For the text-containing cell, return its midpoint in (X, Y) coordinate format. 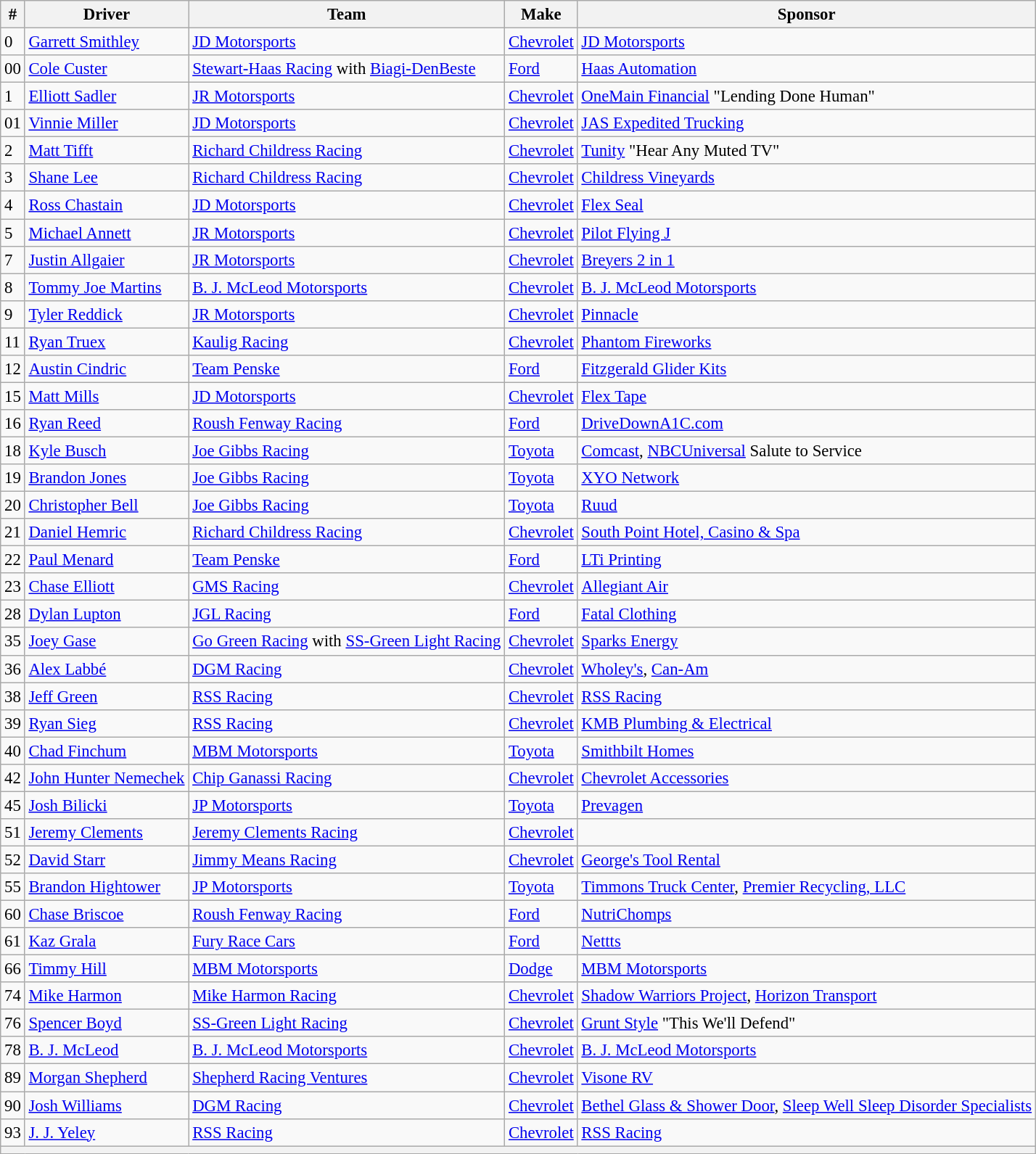
16 (13, 424)
# (13, 15)
Team (347, 15)
66 (13, 969)
Jimmy Means Racing (347, 860)
Morgan Shepherd (107, 1078)
7 (13, 260)
22 (13, 560)
01 (13, 123)
Chevrolet Accessories (807, 778)
Jeff Green (107, 696)
Go Green Racing with SS-Green Light Racing (347, 642)
Dodge (541, 969)
Ruud (807, 506)
Flex Seal (807, 205)
Wholey's, Can-Am (807, 669)
GMS Racing (347, 587)
JGL Racing (347, 614)
Fatal Clothing (807, 614)
Nettts (807, 941)
Grunt Style "This We'll Defend" (807, 1023)
52 (13, 860)
Fitzgerald Glider Kits (807, 369)
Justin Allgaier (107, 260)
LTi Printing (807, 560)
20 (13, 506)
45 (13, 805)
Visone RV (807, 1078)
Smithbilt Homes (807, 751)
DriveDownA1C.com (807, 424)
Cole Custer (107, 69)
Josh Williams (107, 1105)
61 (13, 941)
9 (13, 314)
Jeremy Clements Racing (347, 833)
Garrett Smithley (107, 42)
2 (13, 151)
Sponsor (807, 15)
8 (13, 287)
Christopher Bell (107, 506)
4 (13, 205)
NutriChomps (807, 915)
Stewart-Haas Racing with Biagi-DenBeste (347, 69)
Jeremy Clements (107, 833)
Paul Menard (107, 560)
XYO Network (807, 478)
Bethel Glass & Shower Door, Sleep Well Sleep Disorder Specialists (807, 1105)
Elliott Sadler (107, 96)
Ross Chastain (107, 205)
Mike Harmon Racing (347, 996)
Breyers 2 in 1 (807, 260)
Driver (107, 15)
00 (13, 69)
John Hunter Nemechek (107, 778)
Allegiant Air (807, 587)
Mike Harmon (107, 996)
Timmons Truck Center, Premier Recycling, LLC (807, 887)
Matt Tifft (107, 151)
19 (13, 478)
Ryan Sieg (107, 723)
39 (13, 723)
Chad Finchum (107, 751)
Daniel Hemric (107, 532)
15 (13, 396)
Alex Labbé (107, 669)
11 (13, 342)
Haas Automation (807, 69)
36 (13, 669)
Tyler Reddick (107, 314)
78 (13, 1051)
Childress Vineyards (807, 178)
3 (13, 178)
J. J. Yeley (107, 1132)
Chip Ganassi Racing (347, 778)
B. J. McLeod (107, 1051)
Kaz Grala (107, 941)
Vinnie Miller (107, 123)
Kyle Busch (107, 450)
28 (13, 614)
51 (13, 833)
Tommy Joe Martins (107, 287)
89 (13, 1078)
Pilot Flying J (807, 233)
South Point Hotel, Casino & Spa (807, 532)
Matt Mills (107, 396)
76 (13, 1023)
74 (13, 996)
Shepherd Racing Ventures (347, 1078)
David Starr (107, 860)
Spencer Boyd (107, 1023)
Brandon Jones (107, 478)
0 (13, 42)
OneMain Financial "Lending Done Human" (807, 96)
35 (13, 642)
Chase Elliott (107, 587)
Fury Race Cars (347, 941)
23 (13, 587)
21 (13, 532)
Shadow Warriors Project, Horizon Transport (807, 996)
Comcast, NBCUniversal Salute to Service (807, 450)
Ryan Truex (107, 342)
Brandon Hightower (107, 887)
Josh Bilicki (107, 805)
Timmy Hill (107, 969)
Austin Cindric (107, 369)
18 (13, 450)
Tunity "Hear Any Muted TV" (807, 151)
38 (13, 696)
Ryan Reed (107, 424)
George's Tool Rental (807, 860)
Prevagen (807, 805)
93 (13, 1132)
5 (13, 233)
40 (13, 751)
60 (13, 915)
Michael Annett (107, 233)
KMB Plumbing & Electrical (807, 723)
Chase Briscoe (107, 915)
12 (13, 369)
Dylan Lupton (107, 614)
Shane Lee (107, 178)
42 (13, 778)
1 (13, 96)
Kaulig Racing (347, 342)
Flex Tape (807, 396)
SS-Green Light Racing (347, 1023)
Pinnacle (807, 314)
90 (13, 1105)
55 (13, 887)
Make (541, 15)
JAS Expedited Trucking (807, 123)
Sparks Energy (807, 642)
Phantom Fireworks (807, 342)
Joey Gase (107, 642)
